Find where the given text appears and provide that cell's center as [X, Y] coordinate. 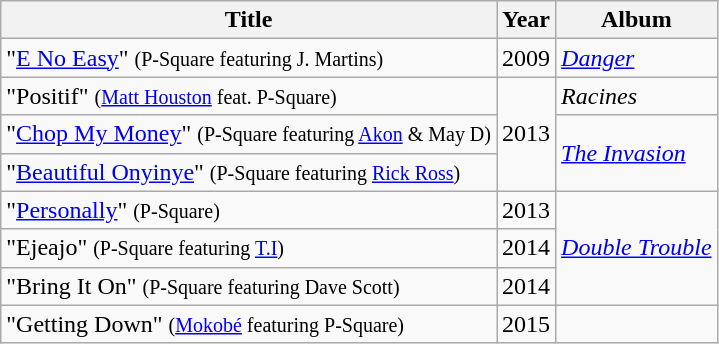
Title [249, 20]
"Getting Down" (Mokobé featuring P-Square) [249, 324]
"E No Easy" (P-Square featuring J. Martins) [249, 58]
Racines [637, 96]
"Ejeajo" (P-Square featuring T.I) [249, 248]
"Positif" (Matt Houston feat. P-Square) [249, 96]
"Beautiful Onyinye" (P-Square featuring Rick Ross) [249, 172]
"Bring It On" (P-Square featuring Dave Scott) [249, 286]
2009 [526, 58]
2015 [526, 324]
The Invasion [637, 153]
"Personally" (P-Square) [249, 210]
"Chop My Money" (P-Square featuring Akon & May D) [249, 134]
Album [637, 20]
Double Trouble [637, 248]
Year [526, 20]
Danger [637, 58]
